Output the [x, y] coordinate of the center of the cell containing the given text.  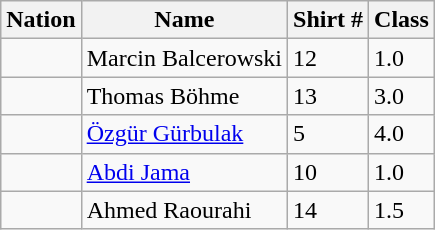
1.5 [402, 210]
Shirt # [328, 20]
12 [328, 58]
Ahmed Raourahi [184, 210]
3.0 [402, 96]
5 [328, 134]
10 [328, 172]
13 [328, 96]
Özgür Gürbulak [184, 134]
14 [328, 210]
Abdi Jama [184, 172]
Name [184, 20]
Class [402, 20]
Nation [41, 20]
4.0 [402, 134]
Thomas Böhme [184, 96]
Marcin Balcerowski [184, 58]
